Pinpoint the cell where the given text exists, returning its [X, Y] midpoint coordinate. 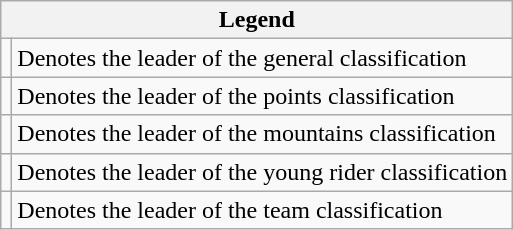
Denotes the leader of the general classification [262, 58]
Legend [257, 20]
Denotes the leader of the mountains classification [262, 134]
Denotes the leader of the young rider classification [262, 172]
Denotes the leader of the team classification [262, 210]
Denotes the leader of the points classification [262, 96]
